Search for the cell housing the specified text and yield its [x, y] center coordinate. 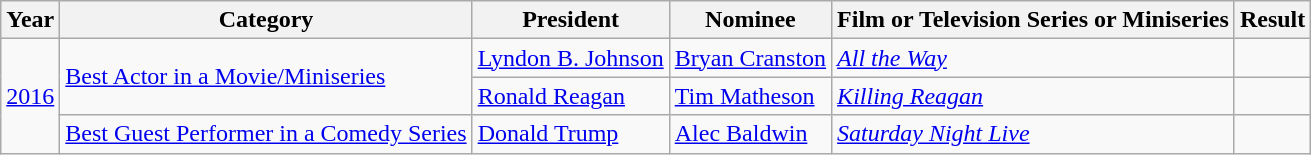
Bryan Cranston [750, 58]
Donald Trump [570, 134]
Nominee [750, 20]
President [570, 20]
Alec Baldwin [750, 134]
Ronald Reagan [570, 96]
Saturday Night Live [1034, 134]
Result [1272, 20]
All the Way [1034, 58]
Best Guest Performer in a Comedy Series [266, 134]
Film or Television Series or Miniseries [1034, 20]
Category [266, 20]
Tim Matheson [750, 96]
2016 [30, 96]
Killing Reagan [1034, 96]
Lyndon B. Johnson [570, 58]
Year [30, 20]
Best Actor in a Movie/Miniseries [266, 77]
